Find where the given text appears and provide that cell's center as [X, Y] coordinate. 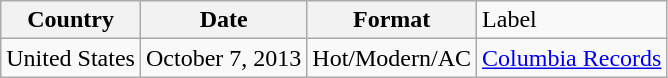
United States [71, 58]
October 7, 2013 [223, 58]
Label [572, 20]
Columbia Records [572, 58]
Format [392, 20]
Date [223, 20]
Hot/Modern/AC [392, 58]
Country [71, 20]
